Capture the cell that displays the provided text and extract its [x, y] central coordinate. 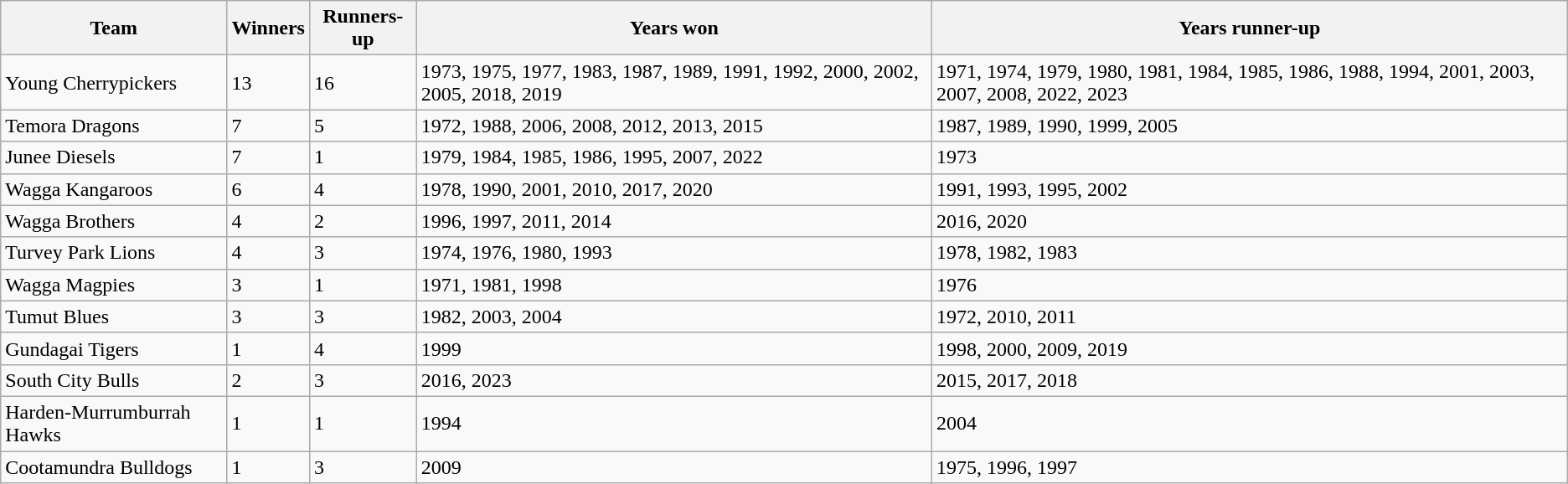
2009 [673, 466]
Wagga Magpies [114, 285]
2004 [1250, 424]
1974, 1976, 1980, 1993 [673, 253]
1998, 2000, 2009, 2019 [1250, 348]
Cootamundra Bulldogs [114, 466]
5 [363, 126]
1996, 1997, 2011, 2014 [673, 221]
Years runner-up [1250, 28]
1971, 1981, 1998 [673, 285]
2015, 2017, 2018 [1250, 380]
Team [114, 28]
1978, 1990, 2001, 2010, 2017, 2020 [673, 189]
1987, 1989, 1990, 1999, 2005 [1250, 126]
Young Cherrypickers [114, 82]
1991, 1993, 1995, 2002 [1250, 189]
13 [268, 82]
2016, 2023 [673, 380]
1978, 1982, 1983 [1250, 253]
South City Bulls [114, 380]
1994 [673, 424]
Harden-Murrumburrah Hawks [114, 424]
Tumut Blues [114, 317]
Years won [673, 28]
1973, 1975, 1977, 1983, 1987, 1989, 1991, 1992, 2000, 2002, 2005, 2018, 2019 [673, 82]
Temora Dragons [114, 126]
1972, 2010, 2011 [1250, 317]
Runners-up [363, 28]
1975, 1996, 1997 [1250, 466]
1971, 1974, 1979, 1980, 1981, 1984, 1985, 1986, 1988, 1994, 2001, 2003, 2007, 2008, 2022, 2023 [1250, 82]
6 [268, 189]
16 [363, 82]
1982, 2003, 2004 [673, 317]
1972, 1988, 2006, 2008, 2012, 2013, 2015 [673, 126]
Junee Diesels [114, 157]
Gundagai Tigers [114, 348]
1976 [1250, 285]
Winners [268, 28]
Turvey Park Lions [114, 253]
Wagga Brothers [114, 221]
1973 [1250, 157]
2016, 2020 [1250, 221]
1979, 1984, 1985, 1986, 1995, 2007, 2022 [673, 157]
Wagga Kangaroos [114, 189]
1999 [673, 348]
